Pinpoint the cell where the given text exists, returning its [x, y] midpoint coordinate. 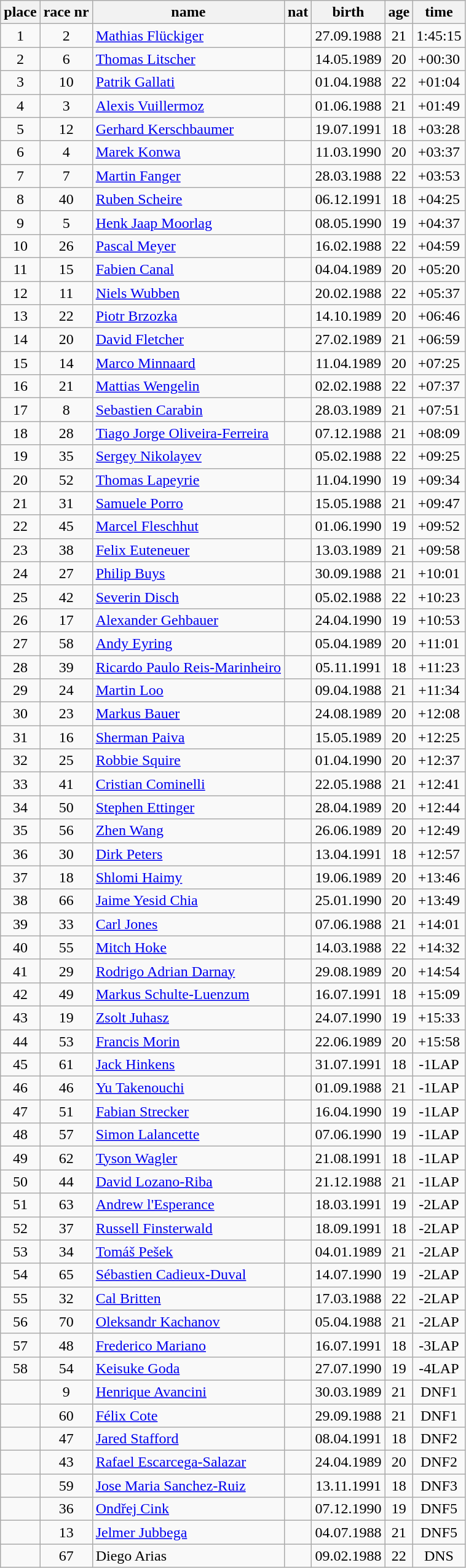
Martin Loo [188, 691]
Sebastien Carabin [188, 410]
Alexis Vuillermoz [188, 106]
29.09.1988 [348, 1415]
Zsolt Juhasz [188, 1017]
Marek Konwa [188, 152]
+07:51 [439, 410]
1:45:15 [439, 36]
+06:59 [439, 340]
08.04.1991 [348, 1439]
Francis Morin [188, 1041]
+13:49 [439, 901]
DNS [439, 1556]
Andrew l'Esperance [188, 1205]
Ricardo Paulo Reis-Marinheiro [188, 667]
Gerhard Kerschbaumer [188, 129]
Mattias Wengelin [188, 386]
Markus Schulte-Luenzum [188, 994]
DNF3 [439, 1486]
+10:23 [439, 597]
Tiago Jorge Oliveira-Ferreira [188, 433]
Stephen Ettinger [188, 807]
22.06.1989 [348, 1041]
05.04.1988 [348, 1322]
01.04.1988 [348, 82]
04.01.1989 [348, 1252]
+05:20 [439, 269]
+14:32 [439, 947]
18.03.1991 [348, 1205]
Markus Bauer [188, 714]
09.02.1988 [348, 1556]
Sherman Paiva [188, 737]
Keisuke Goda [188, 1368]
+14:54 [439, 971]
25.01.1990 [348, 901]
Philip Buys [188, 573]
Jack Hinkens [188, 1065]
15.05.1989 [348, 737]
Alexander Gehbauer [188, 620]
01.09.1988 [348, 1088]
08.05.1990 [348, 222]
Pascal Meyer [188, 246]
19.06.1989 [348, 877]
28.03.1989 [348, 410]
Simon Lalancette [188, 1135]
11.03.1990 [348, 152]
+07:25 [439, 363]
14.07.1990 [348, 1275]
21.12.1988 [348, 1182]
+04:25 [439, 199]
race nr [66, 12]
+12:25 [439, 737]
+09:52 [439, 527]
Samuele Porro [188, 503]
05.04.1989 [348, 643]
07.12.1990 [348, 1509]
name [188, 12]
30.03.1989 [348, 1392]
Niels Wubben [188, 293]
+03:37 [439, 152]
67 [66, 1556]
Rodrigo Adrian Darnay [188, 971]
nat [298, 12]
Yu Takenouchi [188, 1088]
Andy Eyring [188, 643]
21.08.1991 [348, 1158]
age [399, 12]
+01:04 [439, 82]
Ondřej Cink [188, 1509]
16.04.1990 [348, 1111]
Shlomi Haimy [188, 877]
06.12.1991 [348, 199]
24.07.1990 [348, 1017]
Ruben Scheire [188, 199]
1 [20, 36]
09.04.1988 [348, 691]
+04:37 [439, 222]
18.09.1991 [348, 1228]
Mathias Flückiger [188, 36]
Dirk Peters [188, 854]
Henk Jaap Moorlag [188, 222]
Sébastien Cadieux-Duval [188, 1275]
+08:09 [439, 433]
Felix Euteneuer [188, 550]
+13:46 [439, 877]
07.06.1988 [348, 924]
20.02.1988 [348, 293]
+12:41 [439, 784]
65 [66, 1275]
27.02.1989 [348, 340]
24.04.1990 [348, 620]
02.02.1988 [348, 386]
-4LAP [439, 1368]
+11:34 [439, 691]
66 [66, 901]
62 [66, 1158]
01.06.1990 [348, 527]
Severin Disch [188, 597]
+06:46 [439, 316]
+03:28 [439, 129]
Rafael Escarcega-Salazar [188, 1462]
13.04.1991 [348, 854]
+12:57 [439, 854]
07.12.1988 [348, 433]
+10:01 [439, 573]
Jared Stafford [188, 1439]
+15:09 [439, 994]
Sergey Nikolayev [188, 457]
24.08.1989 [348, 714]
30.09.1988 [348, 573]
+12:44 [439, 807]
Jelmer Jubbega [188, 1532]
14.05.1989 [348, 59]
+09:47 [439, 503]
60 [66, 1415]
Mitch Hoke [188, 947]
+14:01 [439, 924]
+09:58 [439, 550]
+12:08 [439, 714]
14.03.1988 [348, 947]
04.04.1989 [348, 269]
05.11.1991 [348, 667]
27.07.1990 [348, 1368]
+11:01 [439, 643]
07.06.1990 [348, 1135]
22.05.1988 [348, 784]
11.04.1989 [348, 363]
13.03.1989 [348, 550]
27.09.1988 [348, 36]
24.04.1989 [348, 1462]
+09:34 [439, 480]
70 [66, 1322]
01.04.1990 [348, 761]
Thomas Litscher [188, 59]
Zhen Wang [188, 831]
Carl Jones [188, 924]
Henrique Avancini [188, 1392]
31.07.1991 [348, 1065]
59 [66, 1486]
Fabian Strecker [188, 1111]
+12:37 [439, 761]
Diego Arias [188, 1556]
Cal Britten [188, 1298]
David Lozano-Riba [188, 1182]
16.02.1988 [348, 246]
Cristian Cominelli [188, 784]
+15:58 [439, 1041]
15.05.1988 [348, 503]
+00:30 [439, 59]
Félix Cote [188, 1415]
28.04.1989 [348, 807]
26.06.1989 [348, 831]
-3LAP [439, 1345]
+09:25 [439, 457]
Piotr Brzozka [188, 316]
Marco Minnaard [188, 363]
19.07.1991 [348, 129]
+15:33 [439, 1017]
Frederico Mariano [188, 1345]
Robbie Squire [188, 761]
14.10.1989 [348, 316]
29.08.1989 [348, 971]
01.06.1988 [348, 106]
04.07.1988 [348, 1532]
17.03.1988 [348, 1298]
13.11.1991 [348, 1486]
61 [66, 1065]
+12:49 [439, 831]
+04:59 [439, 246]
+10:53 [439, 620]
Oleksandr Kachanov [188, 1322]
+11:23 [439, 667]
Jose Maria Sanchez-Ruiz [188, 1486]
Martin Fanger [188, 176]
Thomas Lapeyrie [188, 480]
+05:37 [439, 293]
time [439, 12]
Tomáš Pešek [188, 1252]
place [20, 12]
David Fletcher [188, 340]
+03:53 [439, 176]
11.04.1990 [348, 480]
Jaime Yesid Chia [188, 901]
Fabien Canal [188, 269]
63 [66, 1205]
Russell Finsterwald [188, 1228]
birth [348, 12]
Patrik Gallati [188, 82]
+01:49 [439, 106]
+07:37 [439, 386]
Marcel Fleschhut [188, 527]
Tyson Wagler [188, 1158]
28.03.1988 [348, 176]
